Locate the cell with the specified text and output its [X, Y] center coordinate. 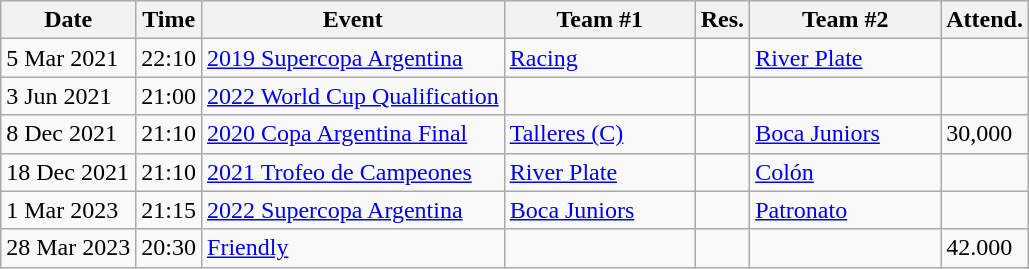
Time [169, 20]
21:00 [169, 96]
Team #2 [846, 20]
2021 Trofeo de Campeones [354, 172]
42.000 [985, 248]
3 Jun 2021 [68, 96]
Team #1 [600, 20]
28 Mar 2023 [68, 248]
5 Mar 2021 [68, 58]
30,000 [985, 134]
21:15 [169, 210]
20:30 [169, 248]
Date [68, 20]
2022 World Cup Qualification [354, 96]
1 Mar 2023 [68, 210]
Patronato [846, 210]
18 Dec 2021 [68, 172]
2022 Supercopa Argentina [354, 210]
8 Dec 2021 [68, 134]
Event [354, 20]
Racing [600, 58]
2019 Supercopa Argentina [354, 58]
22:10 [169, 58]
Res. [722, 20]
Friendly [354, 248]
2020 Copa Argentina Final [354, 134]
Colón [846, 172]
Attend. [985, 20]
Talleres (C) [600, 134]
